Provide the (x, y) coordinate of the cell's center where the given text is located.  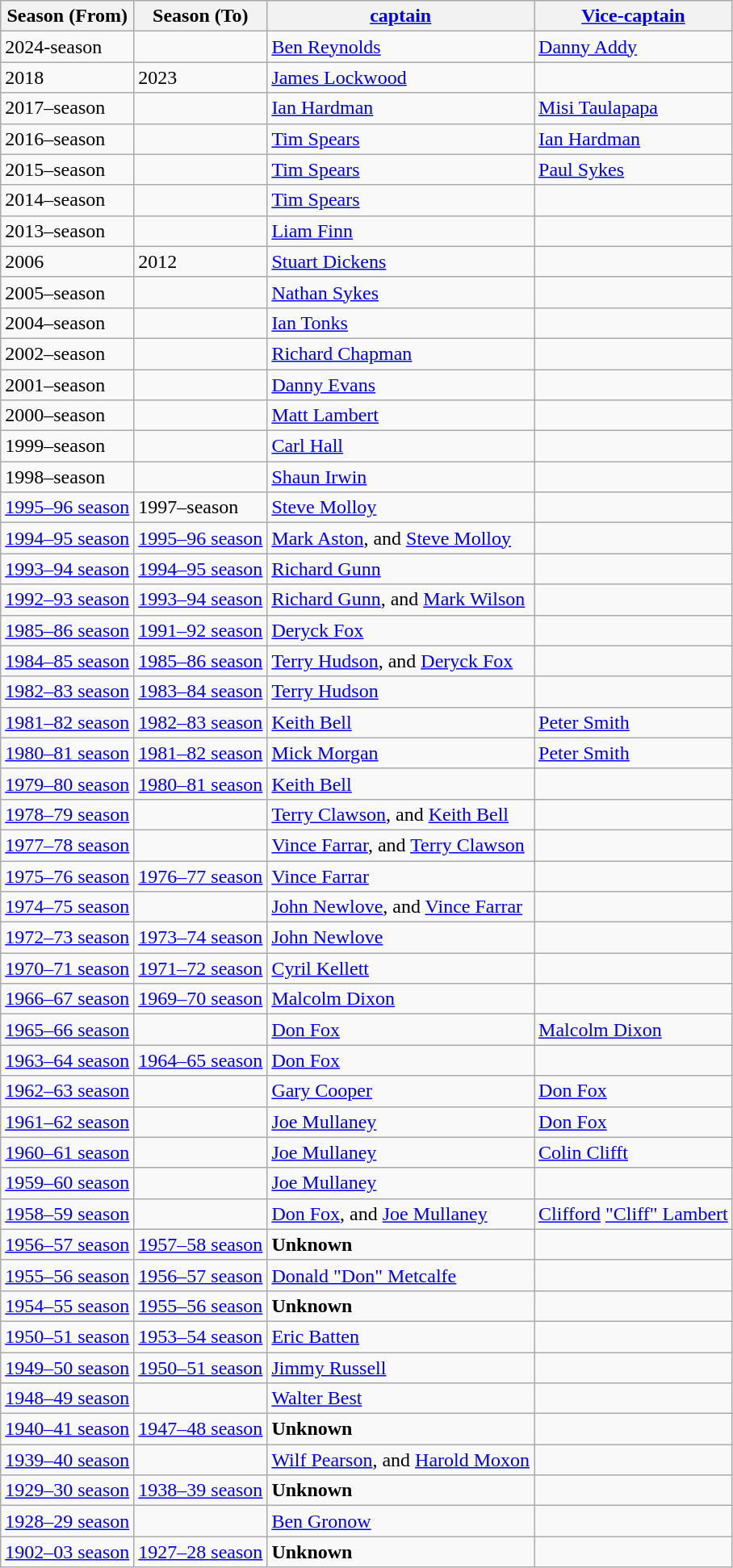
2013–season (68, 231)
Terry Clawson, and Keith Bell (400, 814)
2017–season (68, 108)
1962–63 season (68, 1091)
1949–50 season (68, 1368)
2004–season (68, 323)
1953–54 season (200, 1336)
Terry Hudson, and Deryck Fox (400, 661)
Don Fox, and Joe Mullaney (400, 1214)
Season (To) (200, 16)
1902–03 season (68, 1552)
1928–29 season (68, 1521)
1973–74 season (200, 938)
Nathan Sykes (400, 292)
Richard Gunn, and Mark Wilson (400, 600)
1939–40 season (68, 1460)
Liam Finn (400, 231)
Eric Batten (400, 1336)
1964–65 season (200, 1060)
Terry Hudson (400, 692)
1961–62 season (68, 1122)
1977–78 season (68, 845)
Wilf Pearson, and Harold Moxon (400, 1460)
Deryck Fox (400, 630)
1957–58 season (200, 1244)
Stuart Dickens (400, 261)
1927–28 season (200, 1552)
1958–59 season (68, 1214)
Danny Evans (400, 385)
2023 (200, 77)
1992–93 season (68, 600)
1997–season (200, 508)
1979–80 season (68, 784)
Jimmy Russell (400, 1368)
1978–79 season (68, 814)
2014–season (68, 200)
Colin Clifft (634, 1152)
1954–55 season (68, 1306)
2015–season (68, 169)
1963–64 season (68, 1060)
1999–season (68, 446)
Mick Morgan (400, 753)
2018 (68, 77)
Ian Tonks (400, 323)
Misi Taulapapa (634, 108)
1975–76 season (68, 876)
1970–71 season (68, 968)
Vince Farrar, and Terry Clawson (400, 845)
2005–season (68, 292)
John Newlove, and Vince Farrar (400, 907)
2012 (200, 261)
1947–48 season (200, 1429)
Richard Chapman (400, 353)
1960–61 season (68, 1152)
1983–84 season (200, 692)
2002–season (68, 353)
1959–60 season (68, 1183)
1948–49 season (68, 1399)
Mark Aston, and Steve Molloy (400, 538)
Ben Gronow (400, 1521)
Steve Molloy (400, 508)
Clifford "Cliff" Lambert (634, 1214)
Walter Best (400, 1399)
1971–72 season (200, 968)
Season (From) (68, 16)
Vice-captain (634, 16)
Cyril Kellett (400, 968)
1974–75 season (68, 907)
Donald "Don" Metcalfe (400, 1275)
1972–73 season (68, 938)
Paul Sykes (634, 169)
Ben Reynolds (400, 47)
Matt Lambert (400, 416)
1966–67 season (68, 999)
Richard Gunn (400, 569)
2016–season (68, 139)
Danny Addy (634, 47)
1976–77 season (200, 876)
Vince Farrar (400, 876)
Shaun Irwin (400, 477)
captain (400, 16)
John Newlove (400, 938)
2006 (68, 261)
2024-season (68, 47)
1940–41 season (68, 1429)
1969–70 season (200, 999)
1965–66 season (68, 1030)
2001–season (68, 385)
1991–92 season (200, 630)
2000–season (68, 416)
1984–85 season (68, 661)
James Lockwood (400, 77)
1938–39 season (200, 1491)
Carl Hall (400, 446)
Gary Cooper (400, 1091)
1929–30 season (68, 1491)
1998–season (68, 477)
